Capture the cell that displays the provided text and extract its (x, y) central coordinate. 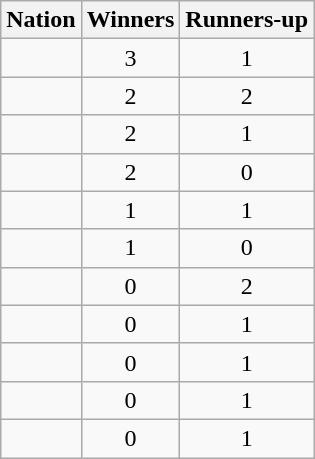
3 (130, 58)
Runners-up (247, 20)
Winners (130, 20)
Nation (41, 20)
